Provide the [x, y] coordinate of the cell's center where the given text is located.  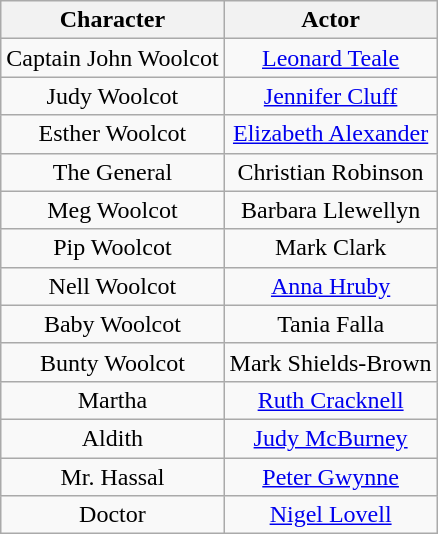
Character [112, 20]
Barbara Llewellyn [330, 210]
Elizabeth Alexander [330, 134]
Mr. Hassal [112, 477]
Captain John Woolcot [112, 58]
Christian Robinson [330, 172]
Mark Clark [330, 248]
Leonard Teale [330, 58]
Ruth Cracknell [330, 400]
Pip Woolcot [112, 248]
Bunty Woolcot [112, 362]
The General [112, 172]
Actor [330, 20]
Aldith [112, 438]
Meg Woolcot [112, 210]
Jennifer Cluff [330, 96]
Peter Gwynne [330, 477]
Nell Woolcot [112, 286]
Tania Falla [330, 324]
Judy Woolcot [112, 96]
Martha [112, 400]
Doctor [112, 515]
Baby Woolcot [112, 324]
Mark Shields-Brown [330, 362]
Judy McBurney [330, 438]
Anna Hruby [330, 286]
Esther Woolcot [112, 134]
Nigel Lovell [330, 515]
